Capture the cell that displays the provided text and extract its (x, y) central coordinate. 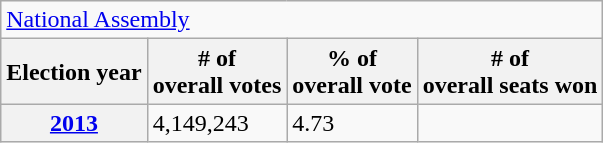
% ofoverall vote (352, 72)
4,149,243 (217, 123)
4.73 (352, 123)
National Assembly (302, 20)
Election year (74, 72)
# ofoverall votes (217, 72)
2013 (74, 123)
# ofoverall seats won (510, 72)
